Pinpoint the cell where the given text exists, returning its (X, Y) midpoint coordinate. 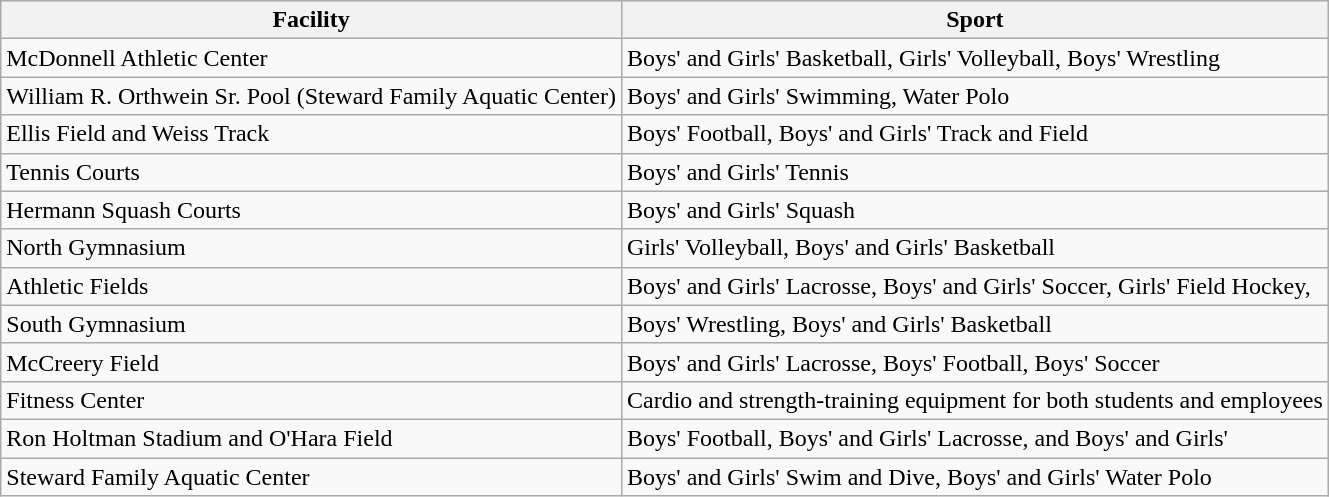
Tennis Courts (312, 172)
Boys' and Girls' Basketball, Girls' Volleyball, Boys' Wrestling (974, 58)
Ron Holtman Stadium and O'Hara Field (312, 438)
Boys' and Girls' Squash (974, 210)
Boys' and Girls' Tennis (974, 172)
Fitness Center (312, 400)
Cardio and strength-training equipment for both students and employees (974, 400)
Facility (312, 20)
Athletic Fields (312, 286)
Ellis Field and Weiss Track (312, 134)
North Gymnasium (312, 248)
Boys' Wrestling, Boys' and Girls' Basketball (974, 324)
William R. Orthwein Sr. Pool (Steward Family Aquatic Center) (312, 96)
Sport (974, 20)
Boys' and Girls' Swimming, Water Polo (974, 96)
Boys' and Girls' Lacrosse, Boys' and Girls' Soccer, Girls' Field Hockey, (974, 286)
Boys' Football, Boys' and Girls' Lacrosse, and Boys' and Girls' (974, 438)
McDonnell Athletic Center (312, 58)
Hermann Squash Courts (312, 210)
Boys' and Girls' Lacrosse, Boys' Football, Boys' Soccer (974, 362)
Girls' Volleyball, Boys' and Girls' Basketball (974, 248)
Boys' Football, Boys' and Girls' Track and Field (974, 134)
Boys' and Girls' Swim and Dive, Boys' and Girls' Water Polo (974, 477)
McCreery Field (312, 362)
South Gymnasium (312, 324)
Steward Family Aquatic Center (312, 477)
